Search for the cell housing the specified text and yield its (X, Y) center coordinate. 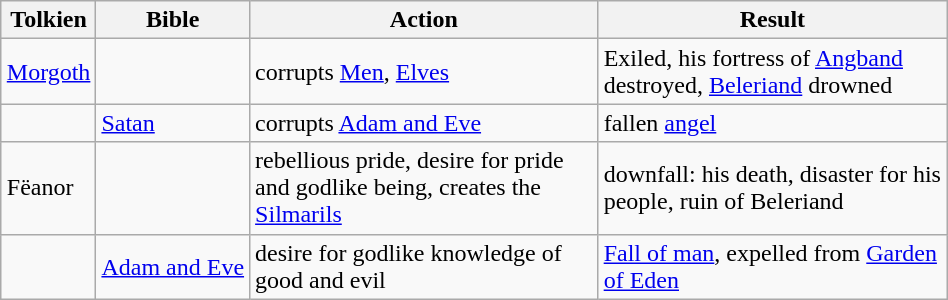
rebellious pride, desire for pride and godlike being, creates the Silmarils (424, 188)
corrupts Adam and Eve (424, 123)
Exiled, his fortress of Angband destroyed, Beleriand drowned (772, 72)
Morgoth (48, 72)
Fëanor (48, 188)
fallen angel (772, 123)
Bible (173, 20)
Action (424, 20)
downfall: his death, disaster for his people, ruin of Beleriand (772, 188)
Fall of man, expelled from Garden of Eden (772, 266)
Tolkien (48, 20)
Satan (173, 123)
corrupts Men, Elves (424, 72)
Adam and Eve (173, 266)
Result (772, 20)
desire for godlike knowledge of good and evil (424, 266)
